Determine the [X, Y] coordinate at the center of the cell enclosing the given text.  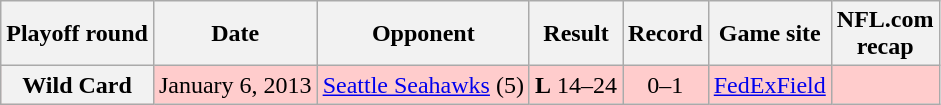
Game site [770, 34]
Record [666, 34]
0–1 [666, 85]
NFL.comrecap [885, 34]
Playoff round [78, 34]
Date [235, 34]
Wild Card [78, 85]
January 6, 2013 [235, 85]
Result [576, 34]
Opponent [423, 34]
FedExField [770, 85]
Seattle Seahawks (5) [423, 85]
L 14–24 [576, 85]
